Find where the given text appears and provide that cell's center as (x, y) coordinate. 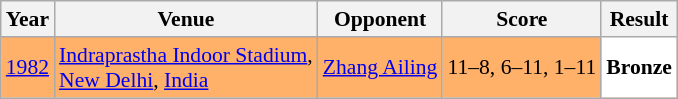
Score (522, 19)
Bronze (639, 68)
Venue (186, 19)
Indraprastha Indoor Stadium, New Delhi, India (186, 68)
Year (28, 19)
Opponent (380, 19)
1982 (28, 68)
Zhang Ailing (380, 68)
11–8, 6–11, 1–11 (522, 68)
Result (639, 19)
